Provide the (X, Y) coordinate of the cell's center where the given text is located.  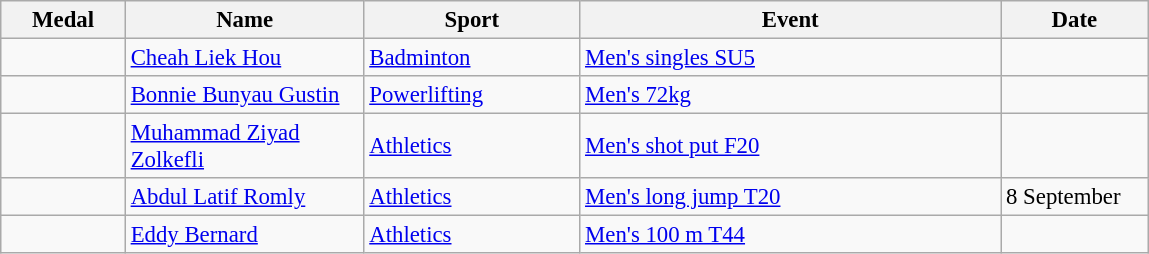
Eddy Bernard (244, 235)
Men's singles SU5 (790, 58)
Men's long jump T20 (790, 197)
Name (244, 20)
Bonnie Bunyau Gustin (244, 95)
Sport (472, 20)
Men's shot put F20 (790, 146)
Event (790, 20)
8 September (1074, 197)
Badminton (472, 58)
Muhammad Ziyad Zolkefli (244, 146)
Powerlifting (472, 95)
Medal (64, 20)
Cheah Liek Hou (244, 58)
Abdul Latif Romly (244, 197)
Men's 72kg (790, 95)
Men's 100 m T44 (790, 235)
Date (1074, 20)
